Output the [x, y] coordinate of the center of the cell containing the given text.  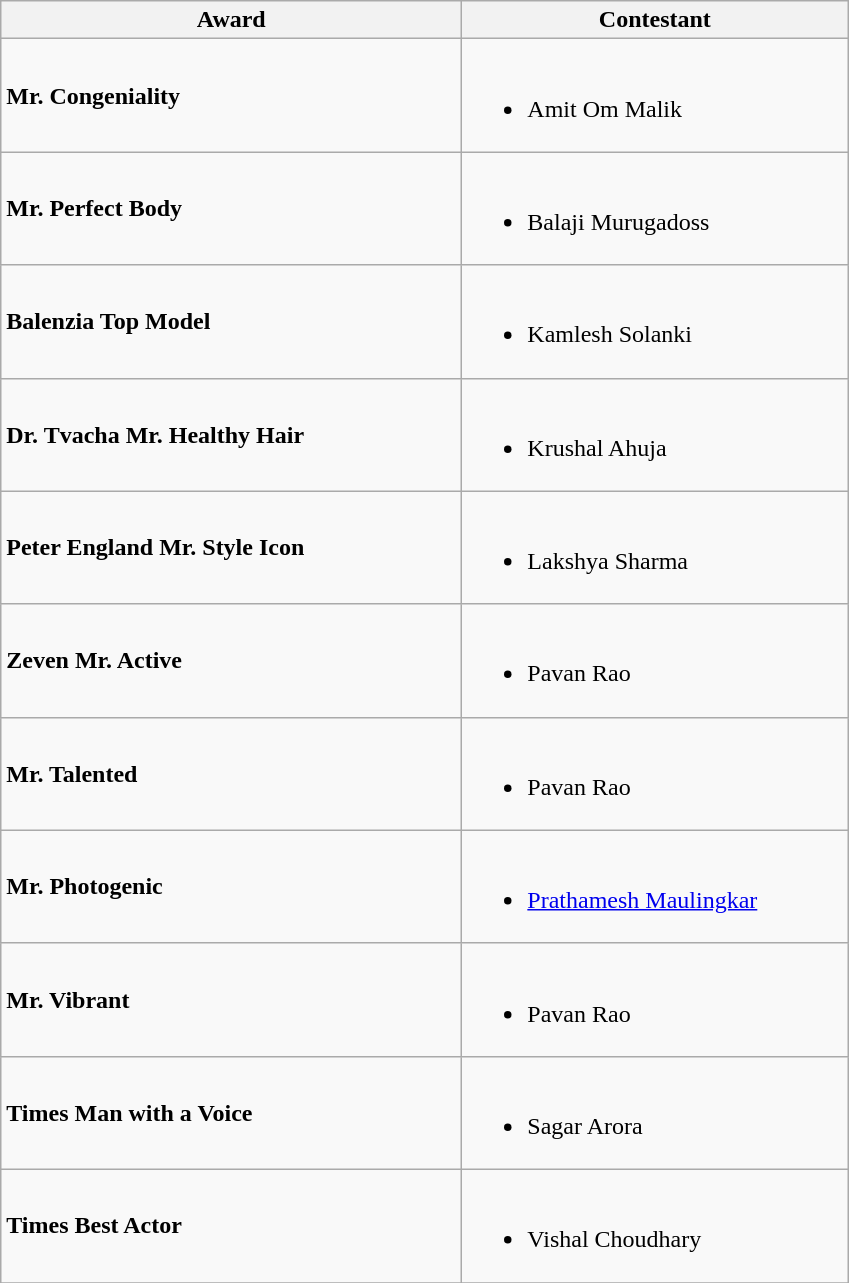
Mr. Talented [232, 774]
Lakshya Sharma [655, 548]
Prathamesh Maulingkar [655, 886]
Krushal Ahuja [655, 434]
Times Best Actor [232, 1226]
Times Man with a Voice [232, 1112]
Zeven Mr. Active [232, 660]
Mr. Vibrant [232, 1000]
Kamlesh Solanki [655, 322]
Mr. Perfect Body [232, 208]
Contestant [655, 20]
Vishal Choudhary [655, 1226]
Balenzia Top Model [232, 322]
Peter England Mr. Style Icon [232, 548]
Mr. Photogenic [232, 886]
Mr. Congeniality [232, 96]
Dr. Tvacha Mr. Healthy Hair [232, 434]
Award [232, 20]
Sagar Arora [655, 1112]
Balaji Murugadoss [655, 208]
Amit Om Malik [655, 96]
